Capture the cell that displays the provided text and extract its [X, Y] central coordinate. 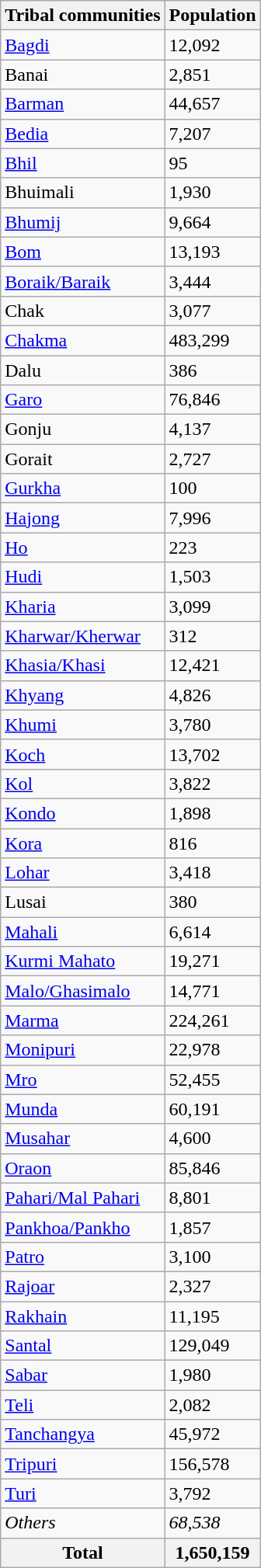
Dalu [82, 370]
Hudi [82, 577]
100 [213, 488]
76,846 [213, 400]
3,099 [213, 607]
Rakhain [82, 1316]
1,898 [213, 813]
Garo [82, 400]
1,980 [213, 1375]
11,195 [213, 1316]
Khyang [82, 695]
Ho [82, 548]
Bom [82, 252]
Hajong [82, 518]
380 [213, 902]
Kharia [82, 607]
Kondo [82, 813]
52,455 [213, 1080]
Tripuri [82, 1464]
Patro [82, 1257]
129,049 [213, 1346]
3,444 [213, 281]
95 [213, 163]
13,193 [213, 252]
Tribal communities [82, 16]
223 [213, 548]
Chak [82, 311]
8,801 [213, 1198]
Bhumij [82, 222]
Tanchangya [82, 1434]
Bhuimali [82, 193]
7,207 [213, 134]
Bhil [82, 163]
Barman [82, 104]
Turi [82, 1493]
Lohar [82, 873]
Gorait [82, 459]
816 [213, 843]
Pankhoa/Pankho [82, 1227]
22,978 [213, 1050]
1,650,159 [213, 1552]
Bedia [82, 134]
Population [213, 16]
Mahali [82, 932]
3,418 [213, 873]
Teli [82, 1405]
3,780 [213, 725]
Rajoar [82, 1286]
Koch [82, 754]
6,614 [213, 932]
Santal [82, 1346]
3,077 [213, 311]
4,600 [213, 1139]
Kol [82, 784]
14,771 [213, 991]
85,846 [213, 1168]
2,082 [213, 1405]
386 [213, 370]
2,851 [213, 75]
44,657 [213, 104]
3,100 [213, 1257]
1,503 [213, 577]
60,191 [213, 1109]
Gonju [82, 429]
Sabar [82, 1375]
312 [213, 636]
Monipuri [82, 1050]
19,271 [213, 961]
45,972 [213, 1434]
Kharwar/Kherwar [82, 636]
2,727 [213, 459]
Khasia/Khasi [82, 666]
3,822 [213, 784]
Mro [82, 1080]
7,996 [213, 518]
Others [82, 1523]
Boraik/Baraik [82, 281]
12,092 [213, 45]
Bagdi [82, 45]
Khumi [82, 725]
156,578 [213, 1464]
12,421 [213, 666]
483,299 [213, 340]
3,792 [213, 1493]
1,930 [213, 193]
Malo/Ghasimalo [82, 991]
Chakma [82, 340]
224,261 [213, 1020]
Total [82, 1552]
Marma [82, 1020]
1,857 [213, 1227]
Lusai [82, 902]
Pahari/Mal Pahari [82, 1198]
Gurkha [82, 488]
4,826 [213, 695]
Banai [82, 75]
4,137 [213, 429]
9,664 [213, 222]
13,702 [213, 754]
Oraon [82, 1168]
68,538 [213, 1523]
Kora [82, 843]
Munda [82, 1109]
2,327 [213, 1286]
Musahar [82, 1139]
Kurmi Mahato [82, 961]
